Return the [X, Y] coordinate for the center point of the cell that contains the specified text.  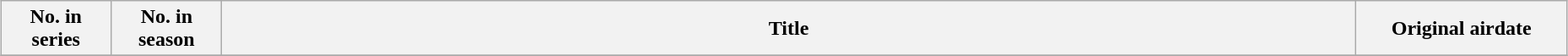
Title [788, 29]
No. inseason [167, 29]
No. inseries [56, 29]
Original airdate [1462, 29]
